Extract the (X, Y) coordinate from the center of the cell holding the provided text.  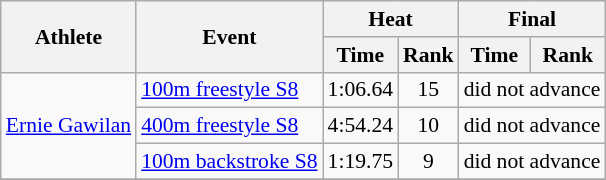
4:54.24 (360, 126)
10 (428, 126)
1:06.64 (360, 90)
400m freestyle S8 (229, 126)
Ernie Gawilan (68, 126)
100m backstroke S8 (229, 162)
Athlete (68, 36)
1:19.75 (360, 162)
Event (229, 36)
9 (428, 162)
15 (428, 90)
100m freestyle S8 (229, 90)
Heat (391, 19)
Final (532, 19)
